Extract the (X, Y) coordinate from the center of the cell holding the provided text.  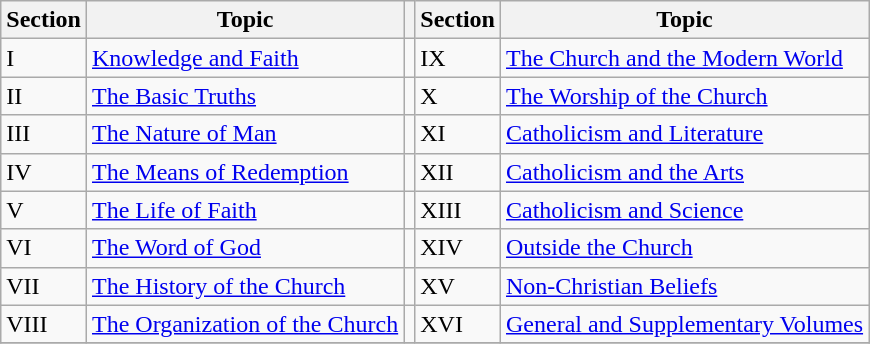
VI (44, 248)
XIV (458, 248)
The History of the Church (244, 286)
The Nature of Man (244, 134)
XV (458, 286)
X (458, 96)
XVI (458, 324)
II (44, 96)
VIII (44, 324)
The Means of Redemption (244, 172)
Catholicism and Science (684, 210)
The Word of God (244, 248)
Catholicism and the Arts (684, 172)
XIII (458, 210)
III (44, 134)
General and Supplementary Volumes (684, 324)
IX (458, 58)
XI (458, 134)
Outside the Church (684, 248)
The Church and the Modern World (684, 58)
The Organization of the Church (244, 324)
VII (44, 286)
The Life of Faith (244, 210)
V (44, 210)
Catholicism and Literature (684, 134)
IV (44, 172)
Non-Christian Beliefs (684, 286)
The Basic Truths (244, 96)
The Worship of the Church (684, 96)
I (44, 58)
XII (458, 172)
Knowledge and Faith (244, 58)
